Provide the [X, Y] coordinate of the cell's center where the given text is located.  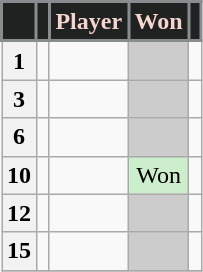
15 [20, 251]
10 [20, 175]
12 [20, 213]
1 [20, 60]
Player [88, 22]
6 [20, 137]
3 [20, 99]
